Search for the cell housing the specified text and yield its (x, y) center coordinate. 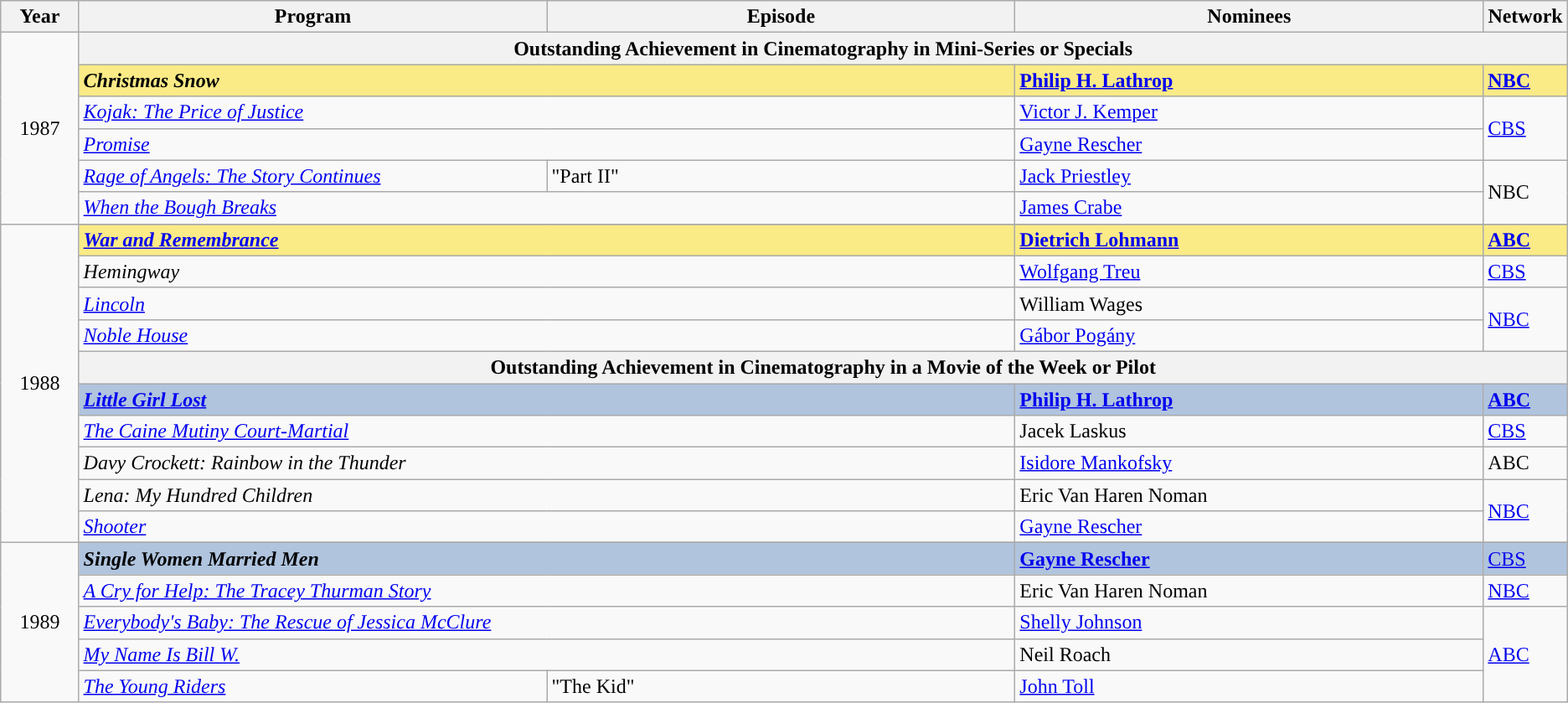
1989 (40, 623)
Christmas Snow (547, 80)
Shelly Johnson (1250, 623)
Wolfgang Treu (1250, 271)
A Cry for Help: The Tracey Thurman Story (547, 591)
Year (40, 17)
War and Remembrance (547, 240)
Dietrich Lohmann (1250, 240)
Kojak: The Price of Justice (547, 112)
Outstanding Achievement in Cinematography in Mini-Series or Specials (823, 49)
Isidore Mankofsky (1250, 463)
Gábor Pogány (1250, 335)
"Part II" (781, 176)
John Toll (1250, 686)
Lena: My Hundred Children (547, 495)
William Wages (1250, 303)
Everybody's Baby: The Rescue of Jessica McClure (547, 623)
James Crabe (1250, 208)
Program (313, 17)
"The Kid" (781, 686)
Lincoln (547, 303)
Single Women Married Men (547, 559)
Neil Roach (1250, 654)
Hemingway (547, 271)
Promise (547, 144)
The Caine Mutiny Court-Martial (547, 432)
Jacek Laskus (1250, 432)
Network (1525, 17)
Noble House (547, 335)
Victor J. Kemper (1250, 112)
Episode (781, 17)
Rage of Angels: The Story Continues (313, 176)
1988 (40, 384)
Little Girl Lost (547, 400)
Jack Priestley (1250, 176)
1987 (40, 128)
Shooter (547, 527)
When the Bough Breaks (547, 208)
Nominees (1250, 17)
My Name Is Bill W. (547, 654)
Davy Crockett: Rainbow in the Thunder (547, 463)
The Young Riders (313, 686)
Outstanding Achievement in Cinematography in a Movie of the Week or Pilot (823, 367)
